Search for the cell housing the specified text and yield its (X, Y) center coordinate. 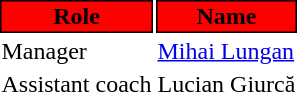
Manager (76, 51)
Name (226, 16)
Mihai Lungan (226, 51)
Role (76, 16)
